Search for the cell housing the specified text and yield its (x, y) center coordinate. 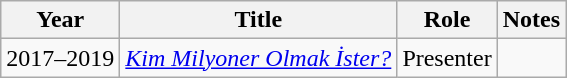
Role (447, 20)
Kim Milyoner Olmak İster? (258, 58)
Year (60, 20)
Presenter (447, 58)
Notes (531, 20)
2017–2019 (60, 58)
Title (258, 20)
